Find where the given text appears and provide that cell's center as (x, y) coordinate. 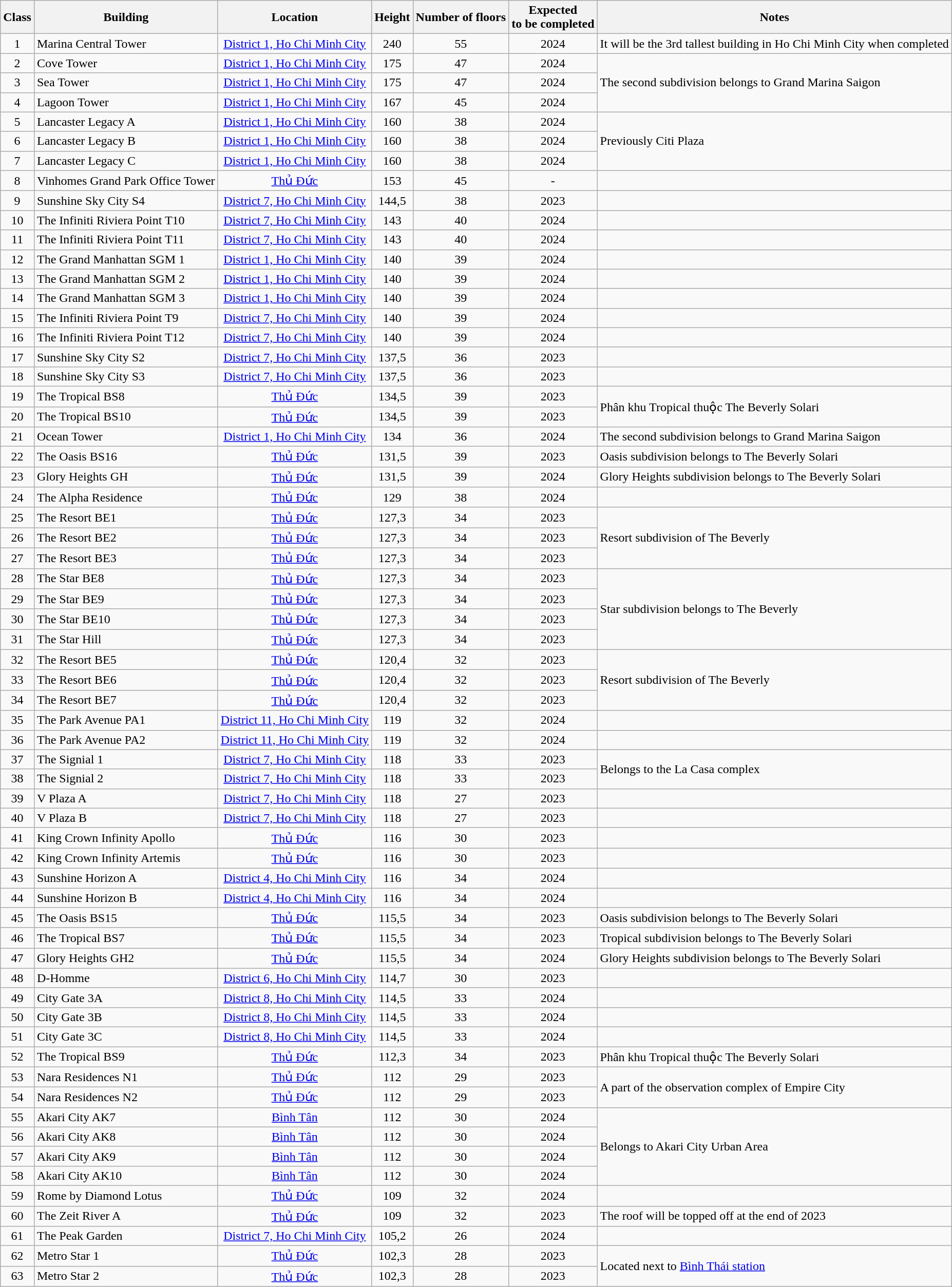
61 (17, 1236)
Cove Tower (126, 63)
25 (17, 517)
23 (17, 477)
The Grand Manhattan SGM 2 (126, 279)
Sunshine Sky City S2 (126, 357)
153 (392, 181)
Nara Residences N2 (126, 1098)
6 (17, 141)
The Infiniti Riviera Point T10 (126, 220)
4 (17, 102)
The Park Avenue PA2 (126, 740)
134 (392, 437)
50 (17, 1017)
Sunshine Horizon A (126, 878)
49 (17, 997)
42 (17, 858)
Metro Star 1 (126, 1256)
3 (17, 83)
44 (17, 898)
The Resort BE3 (126, 558)
Lagoon Tower (126, 102)
19 (17, 396)
11 (17, 240)
Belongs to Akari City Urban Area (774, 1146)
It will be the 3rd tallest building in Ho Chi Minh City when completed (774, 44)
Glory Heights GH (126, 477)
1 (17, 44)
Akari City AK9 (126, 1156)
Lancaster Legacy A (126, 122)
The Tropical BS10 (126, 417)
Marina Central Tower (126, 44)
The Star BE10 (126, 619)
240 (392, 44)
City Gate 3C (126, 1036)
The Star BE9 (126, 599)
Previously Citi Plaza (774, 141)
The Grand Manhattan SGM 1 (126, 259)
Vinhomes Grand Park Office Tower (126, 181)
Akari City AK10 (126, 1176)
A part of the observation complex of Empire City (774, 1087)
144,5 (392, 201)
The Resort BE2 (126, 538)
57 (17, 1156)
46 (17, 938)
The Resort BE5 (126, 660)
Sunshine Sky City S3 (126, 376)
13 (17, 279)
24 (17, 497)
41 (17, 838)
35 (17, 720)
43 (17, 878)
D-Homme (126, 978)
Lancaster Legacy C (126, 161)
The Resort BE7 (126, 700)
21 (17, 437)
Located next to Bình Thái station (774, 1266)
5 (17, 122)
The Tropical BS7 (126, 938)
52 (17, 1057)
The Infiniti Riviera Point T11 (126, 240)
Star subdivision belongs to The Beverly (774, 609)
The Infiniti Riviera Point T9 (126, 318)
Height (392, 17)
114,7 (392, 978)
The Signial 2 (126, 779)
58 (17, 1176)
Belongs to the La Casa complex (774, 769)
8 (17, 181)
Location (295, 17)
Expectedto be completed (553, 17)
The Resort BE1 (126, 517)
The Alpha Residence (126, 497)
Building (126, 17)
The Grand Manhattan SGM 3 (126, 298)
City Gate 3A (126, 997)
Sunshine Sky City S4 (126, 201)
The Oasis BS15 (126, 918)
37 (17, 759)
Tropical subdivision belongs to The Beverly Solari (774, 938)
Notes (774, 17)
12 (17, 259)
Akari City AK7 (126, 1117)
54 (17, 1098)
17 (17, 357)
Number of floors (461, 17)
The Star BE8 (126, 579)
53 (17, 1077)
Nara Residences N1 (126, 1077)
60 (17, 1216)
Metro Star 2 (126, 1276)
15 (17, 318)
167 (392, 102)
31 (17, 640)
- (553, 181)
63 (17, 1276)
King Crown Infinity Artemis (126, 858)
The Star Hill (126, 640)
The Infiniti Riviera Point T12 (126, 337)
The Park Avenue PA1 (126, 720)
56 (17, 1137)
The Zeit River A (126, 1216)
7 (17, 161)
2 (17, 63)
District 6, Ho Chi Minh City (295, 978)
9 (17, 201)
Glory Heights GH2 (126, 958)
59 (17, 1196)
Lancaster Legacy B (126, 141)
V Plaza B (126, 818)
18 (17, 376)
129 (392, 497)
51 (17, 1036)
112,3 (392, 1057)
16 (17, 337)
V Plaza A (126, 798)
Ocean Tower (126, 437)
The Tropical BS9 (126, 1057)
Akari City AK8 (126, 1137)
48 (17, 978)
62 (17, 1256)
The Signial 1 (126, 759)
Class (17, 17)
Sea Tower (126, 83)
The Resort BE6 (126, 680)
14 (17, 298)
The Peak Garden (126, 1236)
Sunshine Horizon B (126, 898)
City Gate 3B (126, 1017)
King Crown Infinity Apollo (126, 838)
The roof will be topped off at the end of 2023 (774, 1216)
Rome by Diamond Lotus (126, 1196)
105,2 (392, 1236)
20 (17, 417)
22 (17, 457)
The Tropical BS8 (126, 396)
10 (17, 220)
The Oasis BS16 (126, 457)
